Provide the [x, y] coordinate of the cell's center where the given text is located.  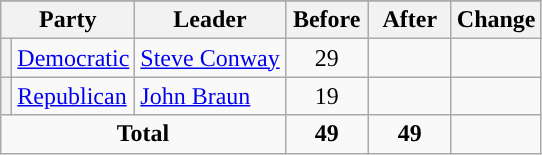
Total [143, 134]
Republican [74, 96]
Leader [210, 20]
Before [326, 20]
Party [68, 20]
Steve Conway [210, 58]
Change [496, 20]
19 [326, 96]
Democratic [74, 58]
After [410, 20]
29 [326, 58]
John Braun [210, 96]
